Return the [x, y] coordinate for the center point of the cell that contains the specified text.  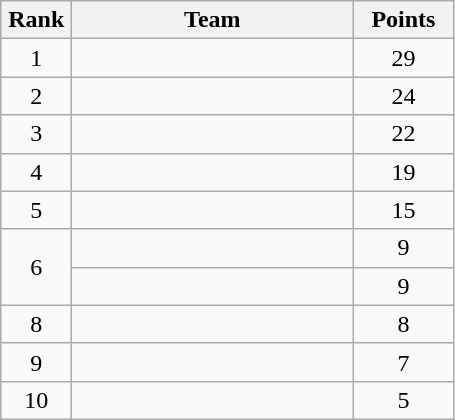
6 [36, 267]
10 [36, 400]
15 [404, 210]
4 [36, 172]
Team [212, 20]
Points [404, 20]
22 [404, 134]
1 [36, 58]
19 [404, 172]
7 [404, 362]
3 [36, 134]
24 [404, 96]
Rank [36, 20]
29 [404, 58]
2 [36, 96]
